Provide the [x, y] coordinate of the cell's center where the given text is located.  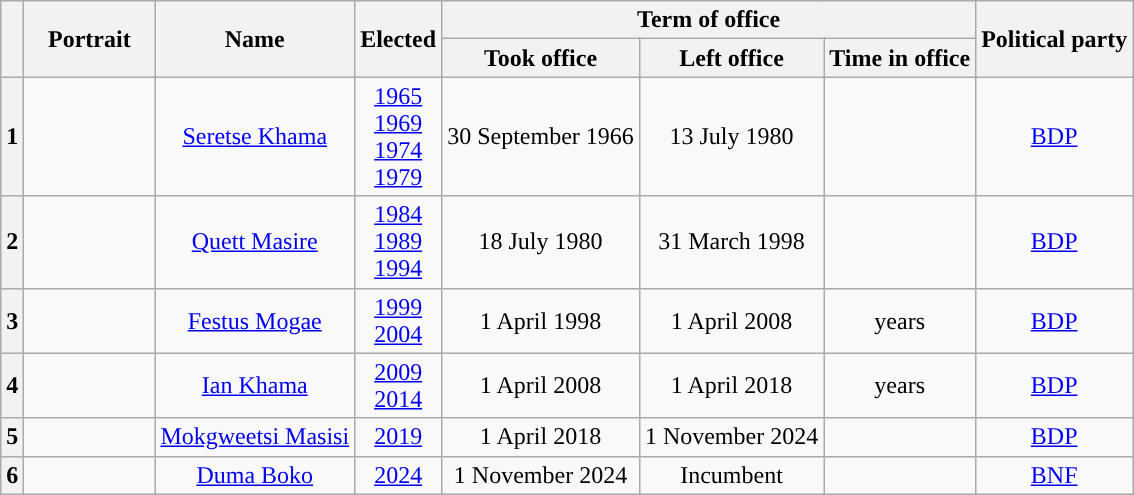
4 [12, 386]
30 September 1966 [541, 136]
1 [12, 136]
31 March 1998 [731, 242]
Ian Khama [255, 386]
Festus Mogae [255, 320]
18 July 1980 [541, 242]
2019 [398, 437]
Left office [731, 58]
Quett Masire [255, 242]
13 July 1980 [731, 136]
198419891994 [398, 242]
2024 [398, 475]
Elected [398, 39]
Term of office [709, 20]
Time in office [900, 58]
1965196919741979 [398, 136]
Political party [1054, 39]
Name [255, 39]
Seretse Khama [255, 136]
6 [12, 475]
2 [12, 242]
3 [12, 320]
5 [12, 437]
19992004 [398, 320]
Took office [541, 58]
Duma Boko [255, 475]
Incumbent [731, 475]
BNF [1054, 475]
20092014 [398, 386]
Portrait [90, 39]
1 April 1998 [541, 320]
Mokgweetsi Masisi [255, 437]
